Return the (x, y) coordinate for the center point of the cell that contains the specified text.  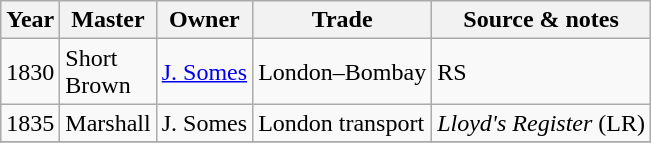
RS (542, 72)
Owner (204, 20)
Lloyd's Register (LR) (542, 123)
London transport (342, 123)
Year (30, 20)
ShortBrown (108, 72)
Trade (342, 20)
1830 (30, 72)
Marshall (108, 123)
1835 (30, 123)
Master (108, 20)
Source & notes (542, 20)
London–Bombay (342, 72)
